From the cell containing the given text, extract its center point as (x, y) coordinate. 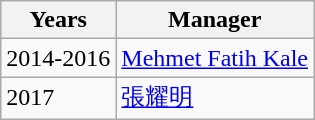
2017 (58, 98)
張耀明 (215, 98)
Manager (215, 20)
Mehmet Fatih Kale (215, 58)
2014-2016 (58, 58)
Years (58, 20)
